Pinpoint the cell where the given text exists, returning its [x, y] midpoint coordinate. 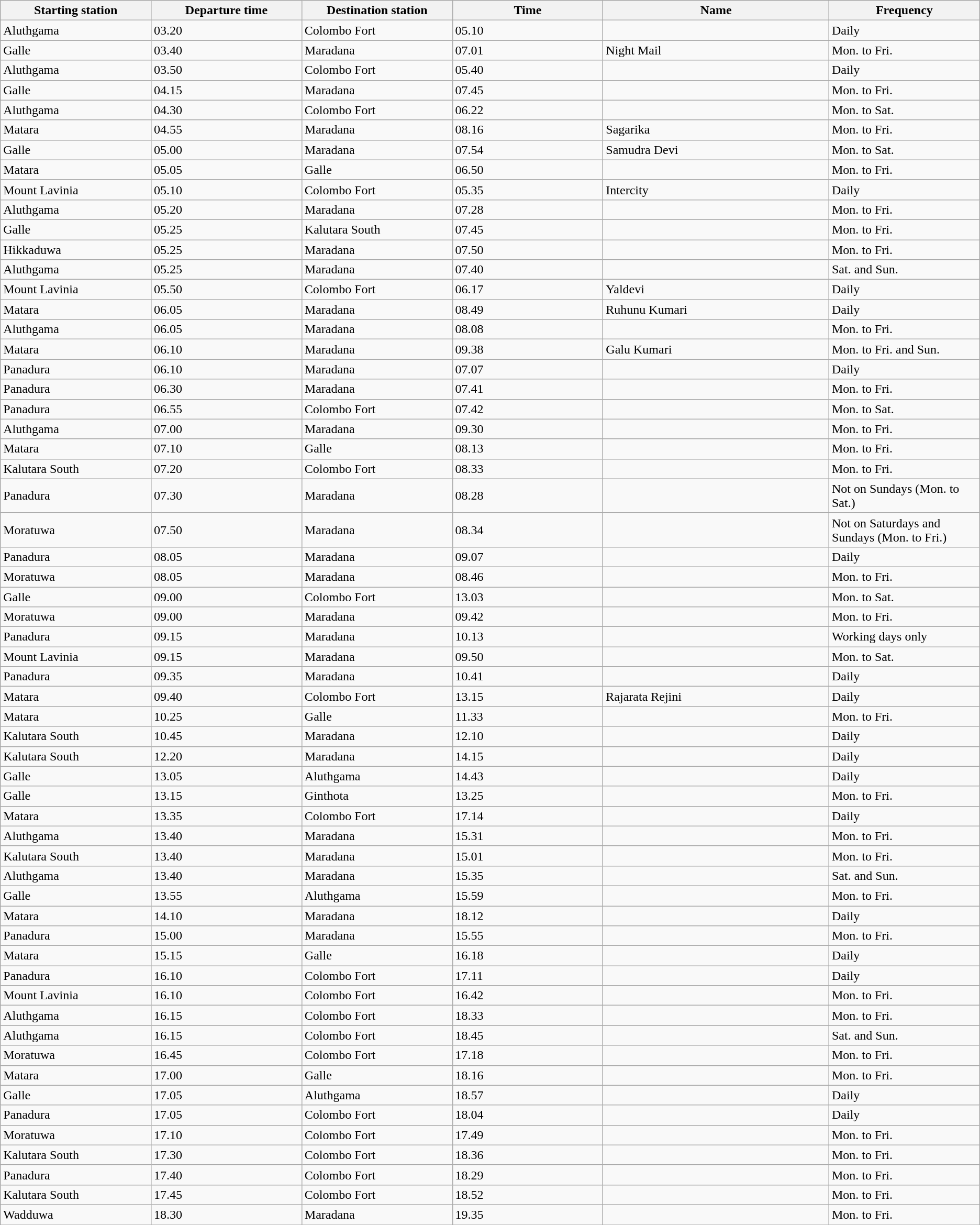
18.12 [528, 916]
Yaldevi [716, 290]
15.31 [528, 836]
07.20 [227, 469]
Name [716, 10]
Not on Sundays (Mon. to Sat.) [904, 495]
07.00 [227, 429]
07.30 [227, 495]
08.28 [528, 495]
18.45 [528, 1035]
Frequency [904, 10]
Ruhunu Kumari [716, 310]
03.50 [227, 70]
12.10 [528, 736]
17.00 [227, 1075]
Starting station [76, 10]
17.49 [528, 1135]
10.13 [528, 637]
05.50 [227, 290]
Not on Saturdays and Sundays (Mon. to Fri.) [904, 530]
05.40 [528, 70]
Ginthota [377, 796]
03.20 [227, 30]
18.33 [528, 1016]
Mon. to Fri. and Sun. [904, 349]
18.29 [528, 1175]
08.13 [528, 449]
10.41 [528, 677]
08.49 [528, 310]
13.35 [227, 816]
Wadduwa [76, 1215]
18.36 [528, 1155]
Time [528, 10]
Destination station [377, 10]
08.33 [528, 469]
08.46 [528, 577]
15.15 [227, 956]
09.40 [227, 697]
13.03 [528, 597]
09.38 [528, 349]
06.50 [528, 170]
17.11 [528, 976]
18.04 [528, 1115]
Rajarata Rejini [716, 697]
04.15 [227, 90]
08.16 [528, 130]
17.45 [227, 1195]
05.00 [227, 150]
16.18 [528, 956]
11.33 [528, 716]
Hikkaduwa [76, 250]
06.55 [227, 409]
15.00 [227, 936]
09.50 [528, 657]
09.42 [528, 617]
Departure time [227, 10]
16.45 [227, 1055]
15.01 [528, 856]
08.08 [528, 329]
07.40 [528, 270]
13.25 [528, 796]
10.25 [227, 716]
04.55 [227, 130]
12.20 [227, 756]
Galu Kumari [716, 349]
04.30 [227, 110]
18.30 [227, 1215]
07.42 [528, 409]
18.52 [528, 1195]
09.30 [528, 429]
09.35 [227, 677]
08.34 [528, 530]
17.18 [528, 1055]
06.30 [227, 389]
17.14 [528, 816]
17.10 [227, 1135]
Samudra Devi [716, 150]
03.40 [227, 50]
07.54 [528, 150]
09.07 [528, 557]
13.55 [227, 896]
17.30 [227, 1155]
17.40 [227, 1175]
07.28 [528, 209]
15.35 [528, 876]
06.17 [528, 290]
14.43 [528, 776]
16.42 [528, 996]
18.16 [528, 1075]
14.15 [528, 756]
13.05 [227, 776]
Sagarika [716, 130]
18.57 [528, 1095]
15.59 [528, 896]
10.45 [227, 736]
19.35 [528, 1215]
Night Mail [716, 50]
05.35 [528, 190]
14.10 [227, 916]
07.01 [528, 50]
05.05 [227, 170]
07.10 [227, 449]
07.07 [528, 369]
Intercity [716, 190]
Working days only [904, 637]
07.41 [528, 389]
06.22 [528, 110]
05.20 [227, 209]
15.55 [528, 936]
